Pinpoint the cell where the given text exists, returning its (X, Y) midpoint coordinate. 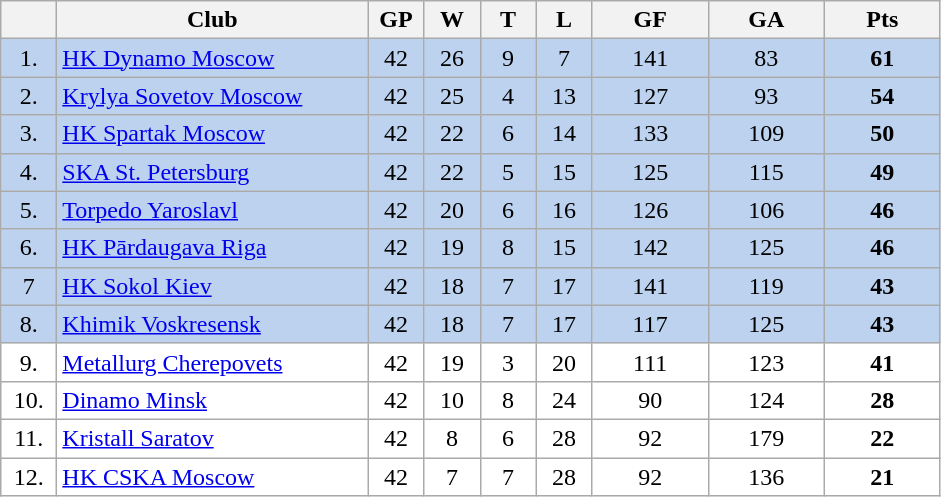
90 (650, 400)
HK Spartak Moscow (212, 134)
16 (564, 210)
133 (650, 134)
136 (766, 477)
117 (650, 324)
10 (452, 400)
T (508, 20)
115 (766, 172)
123 (766, 362)
Pts (882, 20)
HK CSKA Moscow (212, 477)
GF (650, 20)
41 (882, 362)
124 (766, 400)
L (564, 20)
93 (766, 96)
W (452, 20)
50 (882, 134)
5. (29, 210)
12. (29, 477)
14 (564, 134)
5 (508, 172)
4. (29, 172)
83 (766, 58)
61 (882, 58)
8. (29, 324)
Club (212, 20)
Khimik Voskresensk (212, 324)
25 (452, 96)
54 (882, 96)
2. (29, 96)
111 (650, 362)
13 (564, 96)
179 (766, 438)
49 (882, 172)
Metallurg Cherepovets (212, 362)
Krylya Sovetov Moscow (212, 96)
10. (29, 400)
3. (29, 134)
126 (650, 210)
106 (766, 210)
GP (396, 20)
11. (29, 438)
Torpedo Yaroslavl (212, 210)
HK Dynamo Moscow (212, 58)
HK Sokol Kiev (212, 286)
SKA St. Petersburg (212, 172)
9. (29, 362)
Dinamo Minsk (212, 400)
GA (766, 20)
21 (882, 477)
24 (564, 400)
142 (650, 248)
109 (766, 134)
9 (508, 58)
4 (508, 96)
6. (29, 248)
119 (766, 286)
HK Pārdaugava Riga (212, 248)
26 (452, 58)
1. (29, 58)
3 (508, 362)
127 (650, 96)
Kristall Saratov (212, 438)
